From the cell containing the given text, extract its center point as [x, y] coordinate. 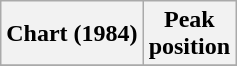
Peakposition [189, 34]
Chart (1984) [72, 34]
